Return the (x, y) coordinate for the center point of the cell that contains the specified text.  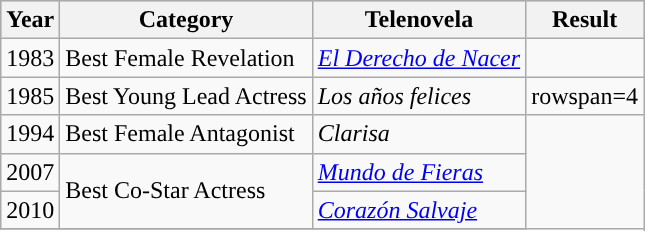
1983 (30, 58)
Mundo de Fieras (418, 172)
Clarisa (418, 134)
Year (30, 20)
Los años felices (418, 96)
Corazón Salvaje (418, 210)
Best Female Revelation (186, 58)
1985 (30, 96)
Best Female Antagonist (186, 134)
Best Co-Star Actress (186, 191)
Telenovela (418, 20)
2010 (30, 210)
rowspan=4 (585, 96)
Best Young Lead Actress (186, 96)
Category (186, 20)
2007 (30, 172)
Result (585, 20)
El Derecho de Nacer (418, 58)
1994 (30, 134)
